Search for the cell housing the specified text and yield its (X, Y) center coordinate. 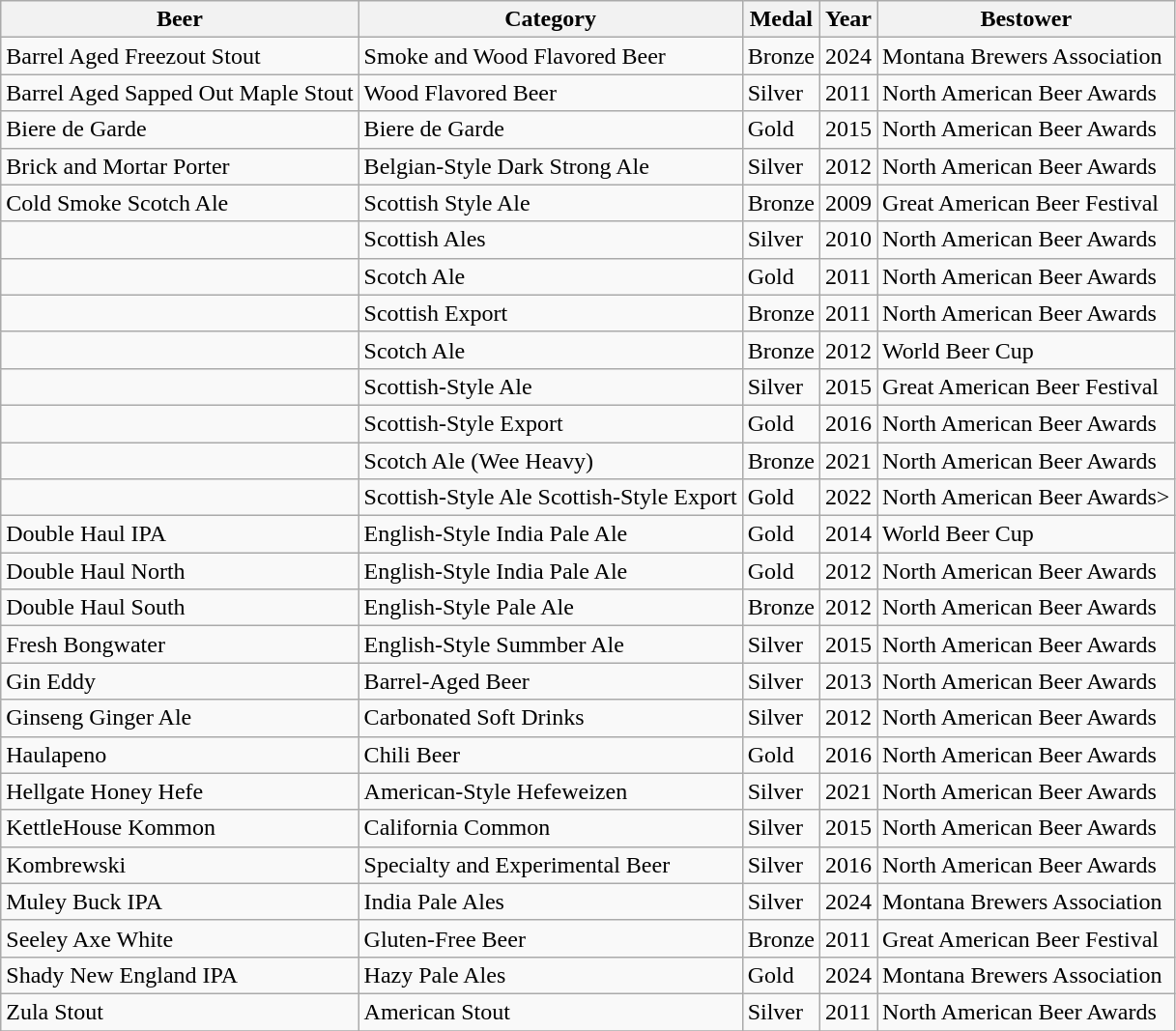
Fresh Bongwater (180, 644)
Gin Eddy (180, 681)
English-Style Summber Ale (551, 644)
India Pale Ales (551, 902)
Year (848, 19)
Chili Beer (551, 755)
Gluten-Free Beer (551, 938)
2014 (848, 534)
2009 (848, 203)
Scottish-Style Ale Scottish-Style Export (551, 498)
Barrel-Aged Beer (551, 681)
American-Style Hefeweizen (551, 791)
Bestower (1026, 19)
Shady New England IPA (180, 975)
American Stout (551, 1012)
2010 (848, 240)
Belgian-Style Dark Strong Ale (551, 166)
North American Beer Awards> (1026, 498)
Hellgate Honey Hefe (180, 791)
Smoke and Wood Flavored Beer (551, 56)
Carbonated Soft Drinks (551, 718)
Kombrewski (180, 865)
KettleHouse Kommon (180, 828)
Wood Flavored Beer (551, 93)
Specialty and Experimental Beer (551, 865)
Double Haul North (180, 571)
Scottish Export (551, 313)
Barrel Aged Sapped Out Maple Stout (180, 93)
Scottish Style Ale (551, 203)
California Common (551, 828)
2022 (848, 498)
English-Style Pale Ale (551, 608)
Zula Stout (180, 1012)
Cold Smoke Scotch Ale (180, 203)
Barrel Aged Freezout Stout (180, 56)
Seeley Axe White (180, 938)
2013 (848, 681)
Beer (180, 19)
Brick and Mortar Porter (180, 166)
Medal (781, 19)
Muley Buck IPA (180, 902)
Scottish-Style Export (551, 423)
Category (551, 19)
Double Haul IPA (180, 534)
Haulapeno (180, 755)
Hazy Pale Ales (551, 975)
Scottish-Style Ale (551, 387)
Double Haul South (180, 608)
Ginseng Ginger Ale (180, 718)
Scotch Ale (Wee Heavy) (551, 461)
Scottish Ales (551, 240)
